Search for the cell housing the specified text and yield its (X, Y) center coordinate. 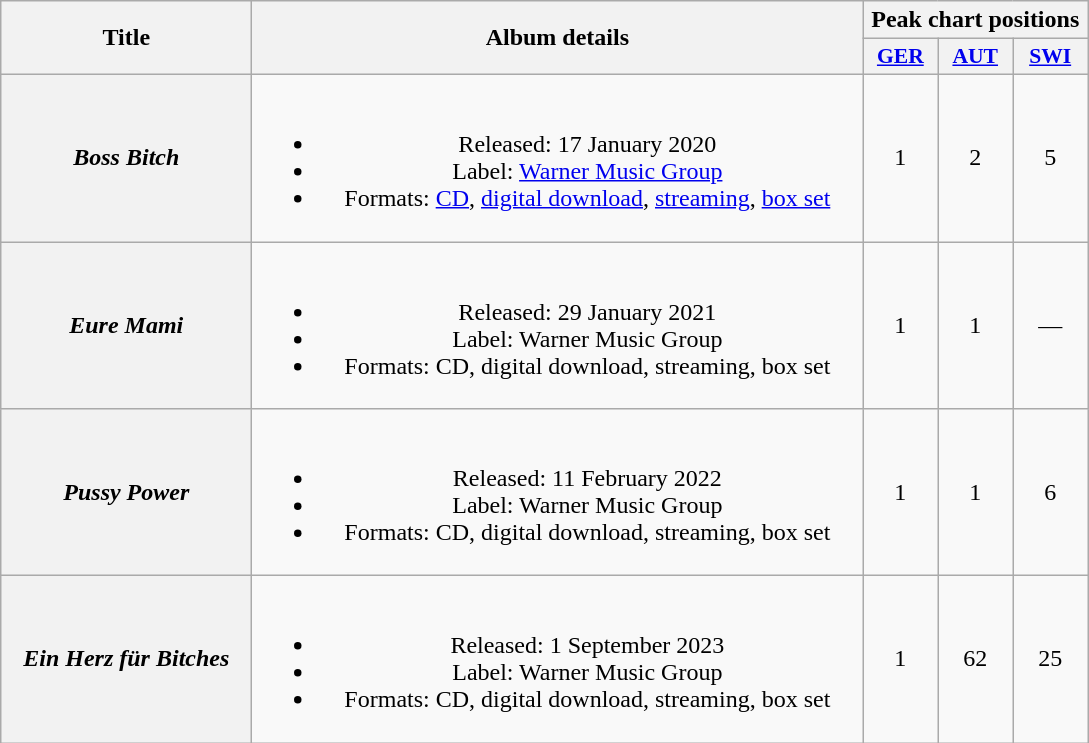
Peak chart positions (976, 20)
Album details (558, 38)
Ein Herz für Bitches (126, 660)
AUT (976, 57)
GER (900, 57)
62 (976, 660)
Released: 17 January 2020Label: Warner Music GroupFormats: CD, digital download, streaming, box set (558, 158)
5 (1050, 158)
Pussy Power (126, 492)
2 (976, 158)
6 (1050, 492)
SWI (1050, 57)
— (1050, 326)
Boss Bitch (126, 158)
Title (126, 38)
25 (1050, 660)
Released: 11 February 2022Label: Warner Music GroupFormats: CD, digital download, streaming, box set (558, 492)
Released: 29 January 2021Label: Warner Music GroupFormats: CD, digital download, streaming, box set (558, 326)
Released: 1 September 2023Label: Warner Music GroupFormats: CD, digital download, streaming, box set (558, 660)
Eure Mami (126, 326)
